Search for the cell housing the specified text and yield its [X, Y] center coordinate. 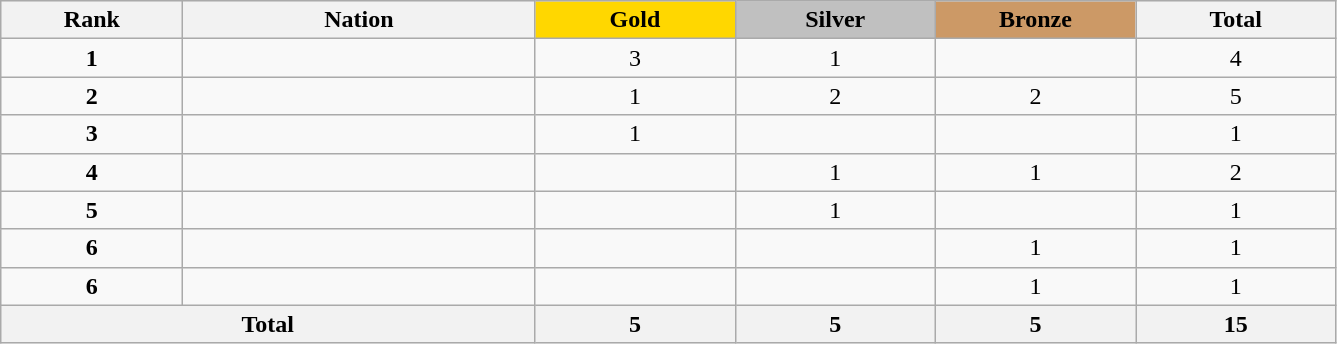
15 [1236, 324]
Rank [92, 20]
Gold [635, 20]
Bronze [1035, 20]
Nation [359, 20]
Silver [835, 20]
